Identify which cell holds the provided text, then report its [x, y] central coordinate. 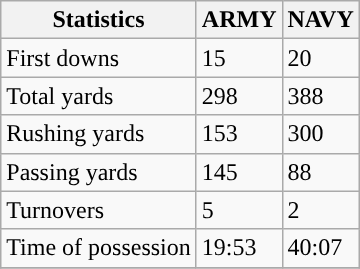
Passing yards [99, 172]
15 [239, 58]
19:53 [239, 248]
Statistics [99, 20]
300 [320, 134]
298 [239, 96]
Total yards [99, 96]
2 [320, 210]
ARMY [239, 20]
40:07 [320, 248]
First downs [99, 58]
Turnovers [99, 210]
5 [239, 210]
145 [239, 172]
153 [239, 134]
Time of possession [99, 248]
Rushing yards [99, 134]
88 [320, 172]
20 [320, 58]
388 [320, 96]
NAVY [320, 20]
